Search for the cell housing the specified text and yield its (x, y) center coordinate. 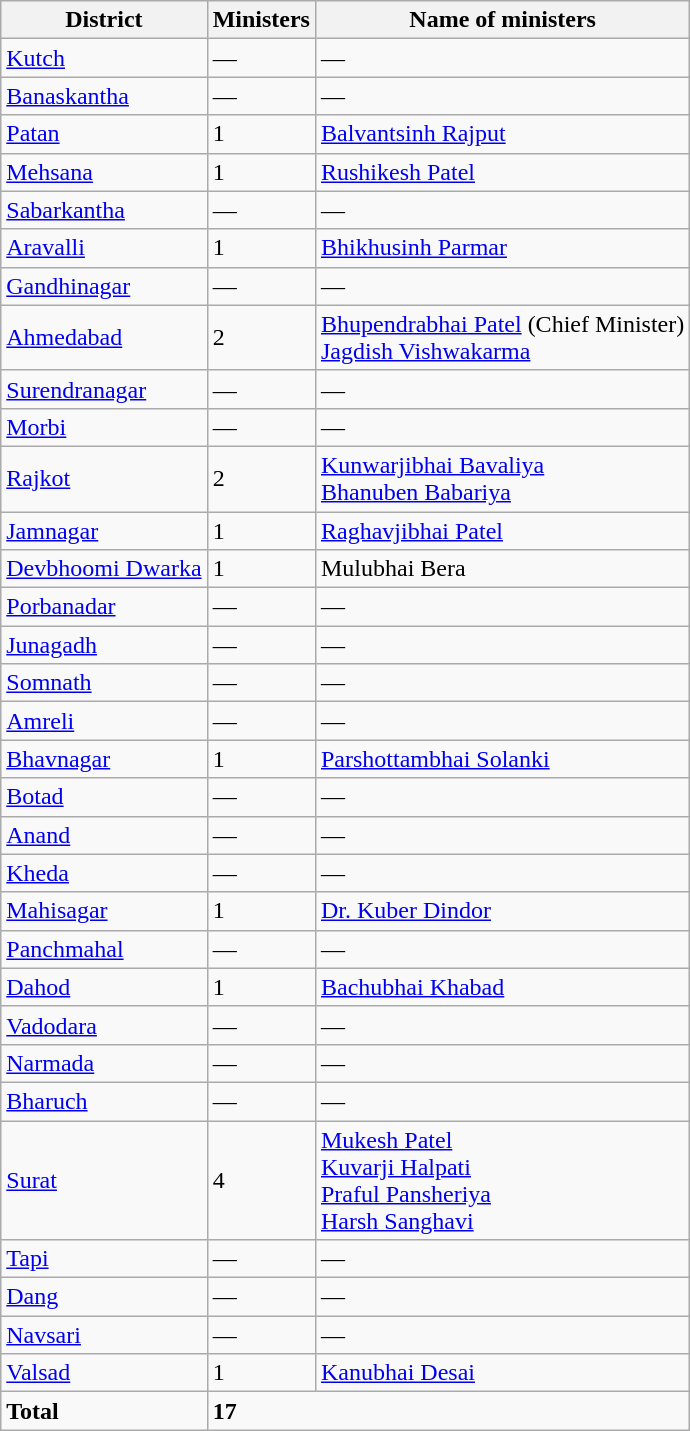
Gandhinagar (104, 286)
Panchmahal (104, 949)
Total (104, 1411)
Parshottambhai Solanki (502, 759)
District (104, 20)
Raghavjibhai Patel (502, 531)
Amreli (104, 721)
Vadodara (104, 1025)
Mukesh PatelKuvarji HalpatiPraful PansheriyaHarsh Sanghavi (502, 1180)
Ahmedabad (104, 338)
Tapi (104, 1259)
Dahod (104, 987)
Kanubhai Desai (502, 1373)
Rajkot (104, 478)
Aravalli (104, 248)
Bhupendrabhai Patel (Chief Minister)Jagdish Vishwakarma (502, 338)
Rushikesh Patel (502, 172)
17 (448, 1411)
Balvantsinh Rajput (502, 134)
Bharuch (104, 1101)
Name of ministers (502, 20)
Ministers (261, 20)
Sabarkantha (104, 210)
Kunwarjibhai BavaliyaBhanuben Babariya (502, 478)
Morbi (104, 427)
Kheda (104, 873)
Bachubhai Khabad (502, 987)
Botad (104, 797)
Devbhoomi Dwarka (104, 569)
Surat (104, 1180)
Dr. Kuber Dindor (502, 911)
Mulubhai Bera (502, 569)
Anand (104, 835)
Mehsana (104, 172)
4 (261, 1180)
Banaskantha (104, 96)
Narmada (104, 1063)
Surendranagar (104, 389)
Jamnagar (104, 531)
Bhikhusinh Parmar (502, 248)
Dang (104, 1297)
Bhavnagar (104, 759)
Patan (104, 134)
Navsari (104, 1335)
Kutch (104, 58)
Junagadh (104, 645)
Valsad (104, 1373)
Porbanadar (104, 607)
Somnath (104, 683)
Mahisagar (104, 911)
